Pinpoint the cell where the given text exists, returning its [x, y] midpoint coordinate. 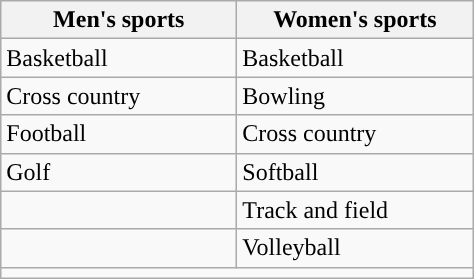
Volleyball [355, 248]
Men's sports [119, 20]
Bowling [355, 96]
Track and field [355, 210]
Women's sports [355, 20]
Softball [355, 172]
Football [119, 134]
Golf [119, 172]
